Return [X, Y] of the center of cell containing provided text 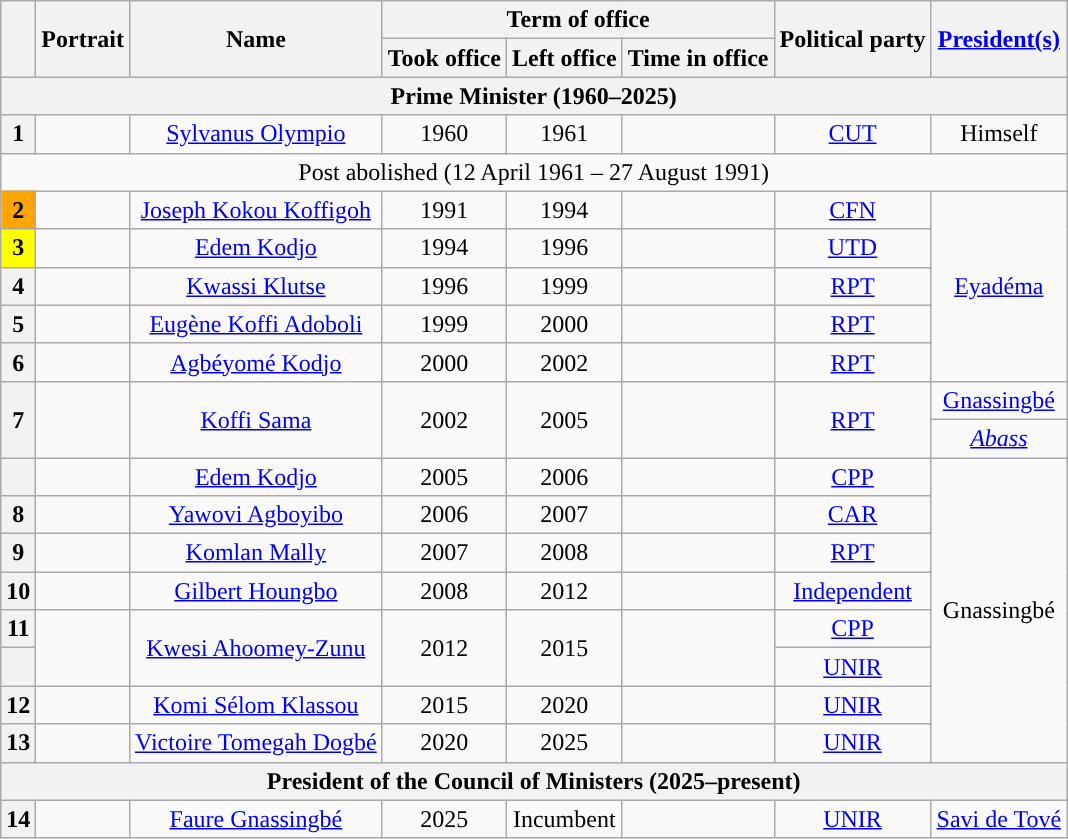
2 [18, 210]
Koffi Sama [256, 419]
CUT [852, 134]
1960 [444, 134]
9 [18, 553]
Name [256, 39]
Took office [444, 58]
13 [18, 743]
UTD [852, 248]
Kwassi Klutse [256, 286]
1 [18, 134]
Komlan Mally [256, 553]
Joseph Kokou Koffigoh [256, 210]
Eugène Koffi Adoboli [256, 324]
Victoire Tomegah Dogbé [256, 743]
12 [18, 705]
Term of office [578, 20]
1961 [564, 134]
CFN [852, 210]
Political party [852, 39]
Prime Minister (1960–2025) [534, 96]
Gilbert Houngbo [256, 591]
Left office [564, 58]
Komi Sélom Klassou [256, 705]
Abass [999, 438]
8 [18, 515]
Sylvanus Olympio [256, 134]
14 [18, 819]
CAR [852, 515]
President(s) [999, 39]
1991 [444, 210]
10 [18, 591]
Eyadéma [999, 286]
Savi de Tové [999, 819]
Yawovi Agboyibo [256, 515]
Portrait [83, 39]
5 [18, 324]
11 [18, 629]
Post abolished (12 April 1961 – 27 August 1991) [534, 172]
Faure Gnassingbé [256, 819]
Independent [852, 591]
7 [18, 419]
6 [18, 362]
3 [18, 248]
Kwesi Ahoomey-Zunu [256, 648]
President of the Council of Ministers (2025–present) [534, 781]
Agbéyomé Kodjo [256, 362]
Incumbent [564, 819]
Himself [999, 134]
4 [18, 286]
Time in office [698, 58]
